Search for the cell housing the specified text and yield its [X, Y] center coordinate. 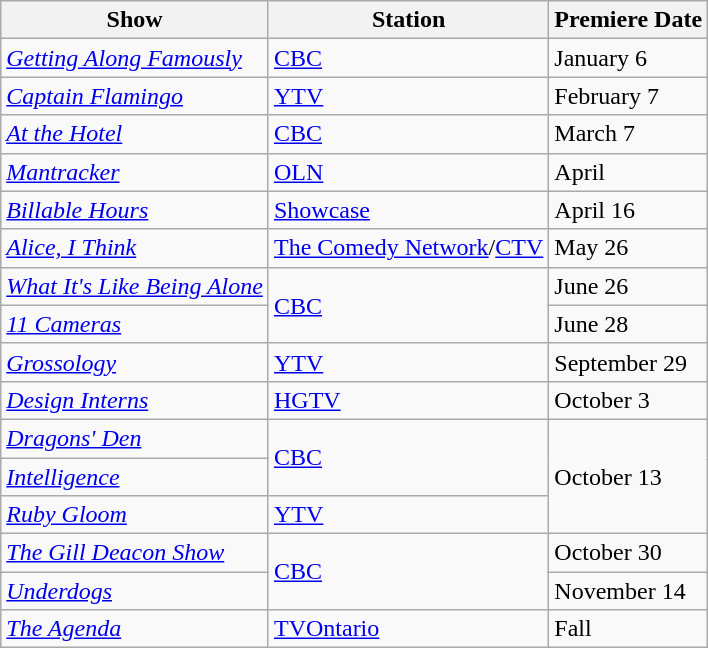
September 29 [628, 362]
The Gill Deacon Show [135, 553]
October 13 [628, 476]
Underdogs [135, 591]
HGTV [408, 400]
Show [135, 20]
At the Hotel [135, 134]
Dragons' Den [135, 438]
Mantracker [135, 172]
TVOntario [408, 629]
Alice, I Think [135, 248]
Captain Flamingo [135, 96]
Station [408, 20]
October 30 [628, 553]
April [628, 172]
October 3 [628, 400]
Design Interns [135, 400]
January 6 [628, 58]
June 28 [628, 324]
11 Cameras [135, 324]
What It's Like Being Alone [135, 286]
The Agenda [135, 629]
The Comedy Network/CTV [408, 248]
Premiere Date [628, 20]
Billable Hours [135, 210]
Getting Along Famously [135, 58]
March 7 [628, 134]
May 26 [628, 248]
Intelligence [135, 477]
February 7 [628, 96]
Grossology [135, 362]
Showcase [408, 210]
OLN [408, 172]
April 16 [628, 210]
June 26 [628, 286]
Fall [628, 629]
Ruby Gloom [135, 515]
November 14 [628, 591]
